From the cell containing the given text, extract its center point as (x, y) coordinate. 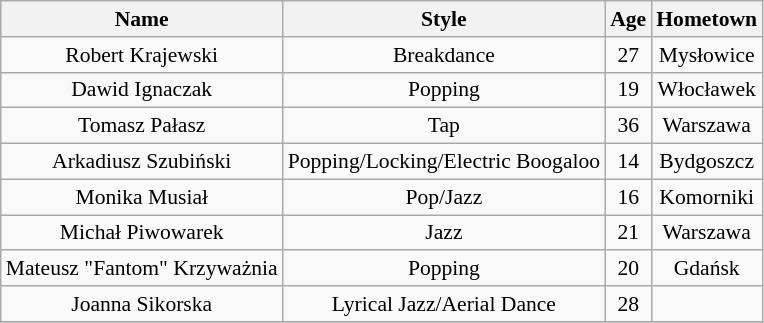
Bydgoszcz (706, 162)
Joanna Sikorska (142, 304)
Arkadiusz Szubiński (142, 162)
Mateusz "Fantom" Krzyważnia (142, 269)
Pop/Jazz (444, 197)
Style (444, 19)
14 (628, 162)
Name (142, 19)
Robert Krajewski (142, 55)
28 (628, 304)
19 (628, 90)
Age (628, 19)
Tomasz Pałasz (142, 126)
36 (628, 126)
Breakdance (444, 55)
Lyrical Jazz/Aerial Dance (444, 304)
Michał Piwowarek (142, 233)
Monika Musiał (142, 197)
Mysłowice (706, 55)
Dawid Ignaczak (142, 90)
Popping/Locking/Electric Boogaloo (444, 162)
16 (628, 197)
Włocławek (706, 90)
21 (628, 233)
Komorniki (706, 197)
Tap (444, 126)
Hometown (706, 19)
Gdańsk (706, 269)
20 (628, 269)
Jazz (444, 233)
27 (628, 55)
